Provide the (X, Y) coordinate of the cell's center where the given text is located.  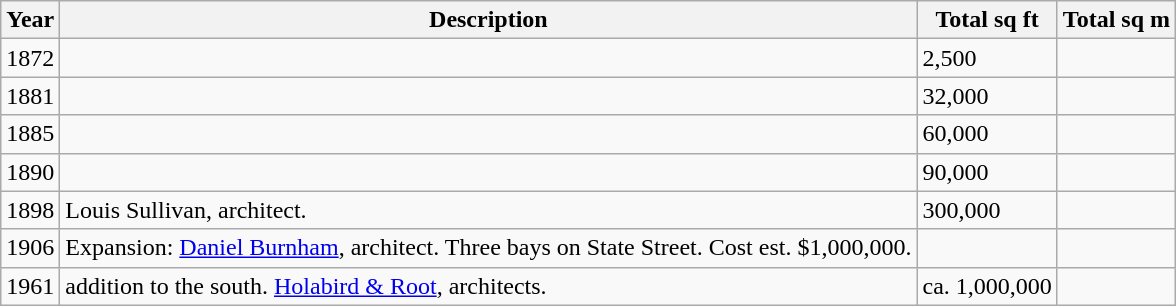
Louis Sullivan, architect. (488, 210)
300,000 (987, 210)
1961 (30, 286)
Total sq m (1116, 20)
ca. 1,000,000 (987, 286)
32,000 (987, 96)
2,500 (987, 58)
1872 (30, 58)
Expansion: Daniel Burnham, architect. Three bays on State Street. Cost est. $1,000,000. (488, 248)
1890 (30, 172)
1881 (30, 96)
Total sq ft (987, 20)
1906 (30, 248)
addition to the south. Holabird & Root, architects. (488, 286)
Year (30, 20)
Description (488, 20)
1898 (30, 210)
1885 (30, 134)
60,000 (987, 134)
90,000 (987, 172)
